Determine the [x, y] coordinate at the center of the cell enclosing the given text.  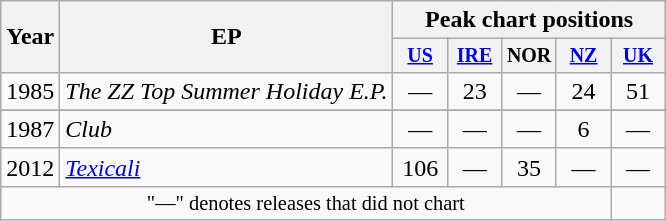
1987 [30, 129]
UK [638, 56]
24 [583, 91]
1985 [30, 91]
6 [583, 129]
Year [30, 37]
US [420, 56]
IRE [474, 56]
Club [226, 129]
NOR [529, 56]
The ZZ Top Summer Holiday E.P. [226, 91]
106 [420, 167]
NZ [583, 56]
Texicali [226, 167]
2012 [30, 167]
35 [529, 167]
"—" denotes releases that did not chart [306, 203]
EP [226, 37]
Peak chart positions [529, 20]
51 [638, 91]
23 [474, 91]
